Pinpoint the cell where the given text exists, returning its (x, y) midpoint coordinate. 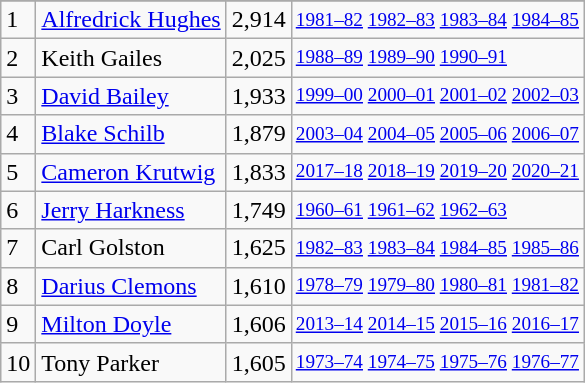
Tony Parker (131, 362)
2,914 (258, 20)
2017–18 2018–19 2019–20 2020–21 (437, 172)
2,025 (258, 58)
1 (18, 20)
David Bailey (131, 96)
Darius Clemons (131, 286)
1999–00 2000–01 2001–02 2002–03 (437, 96)
Alfredrick Hughes (131, 20)
1960–61 1961–62 1962–63 (437, 210)
1,606 (258, 324)
1,605 (258, 362)
8 (18, 286)
1978–79 1979–80 1980–81 1981–82 (437, 286)
2013–14 2014–15 2015–16 2016–17 (437, 324)
1,833 (258, 172)
1973–74 1974–75 1975–76 1976–77 (437, 362)
4 (18, 134)
2 (18, 58)
1,933 (258, 96)
1988–89 1989–90 1990–91 (437, 58)
Carl Golston (131, 248)
10 (18, 362)
2003–04 2004–05 2005–06 2006–07 (437, 134)
6 (18, 210)
1,610 (258, 286)
7 (18, 248)
5 (18, 172)
Blake Schilb (131, 134)
1981–82 1982–83 1983–84 1984–85 (437, 20)
1,749 (258, 210)
1,625 (258, 248)
Jerry Harkness (131, 210)
3 (18, 96)
9 (18, 324)
Keith Gailes (131, 58)
Milton Doyle (131, 324)
1982–83 1983–84 1984–85 1985–86 (437, 248)
1,879 (258, 134)
Cameron Krutwig (131, 172)
